Determine the (X, Y) coordinate at the center of the cell enclosing the given text.  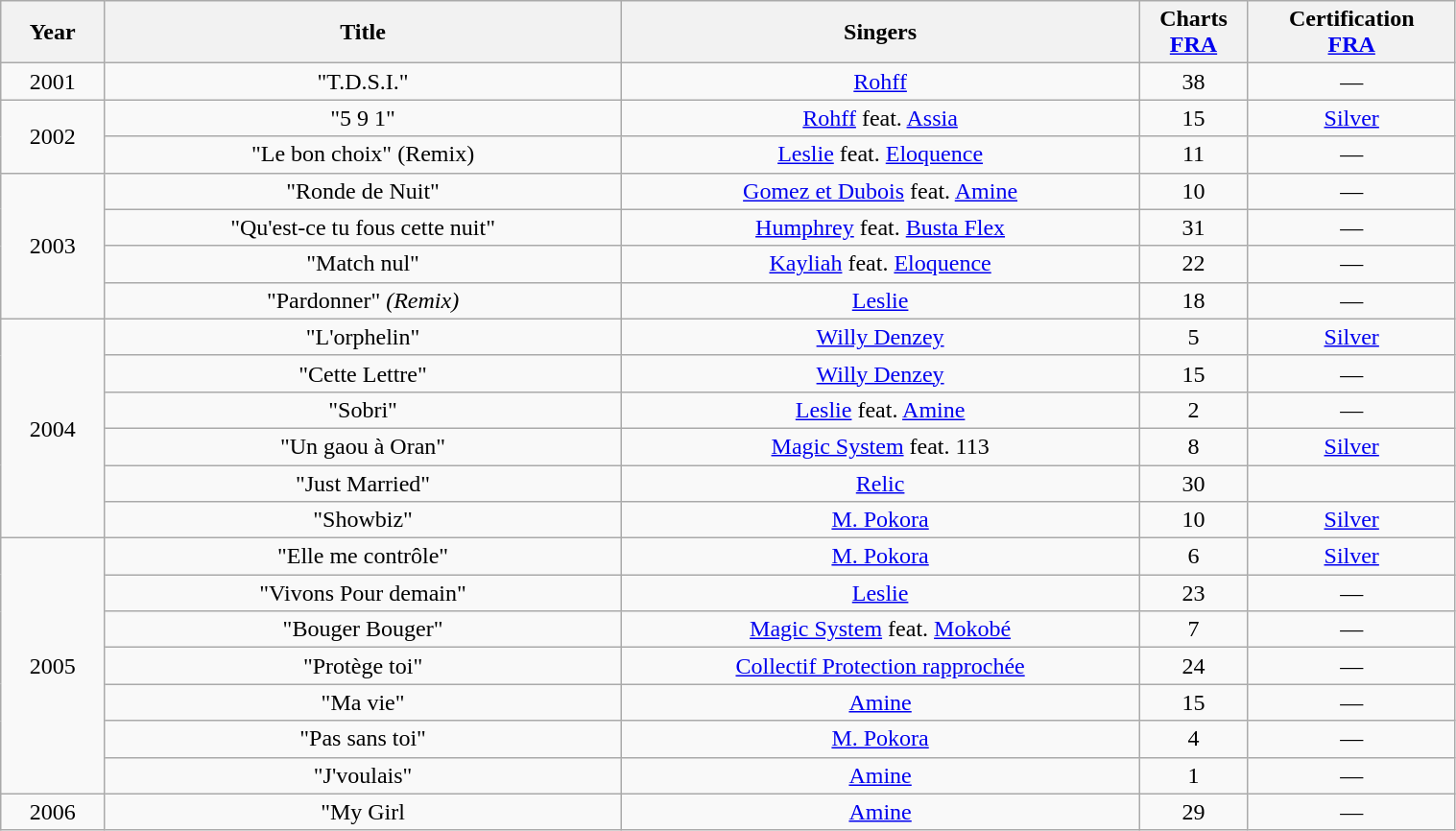
"Just Married" (363, 483)
2005 (53, 666)
"Ronde de Nuit" (363, 191)
31 (1194, 227)
Kayliah feat. Eloquence (881, 264)
Rohff feat. Assia (881, 118)
5 (1194, 337)
"My Girl (363, 812)
Magic System feat. Mokobé (881, 629)
"Protège toi" (363, 666)
Year (53, 33)
38 (1194, 82)
"Bouger Bouger" (363, 629)
"Cette Lettre" (363, 373)
23 (1194, 593)
Leslie feat. Amine (881, 410)
18 (1194, 300)
"J'voulais" (363, 775)
"Qu'est-ce tu fous cette nuit" (363, 227)
"Vivons Pour demain" (363, 593)
"Un gaou à Oran" (363, 446)
24 (1194, 666)
"Le bon choix" (Remix) (363, 154)
"Elle me contrôle" (363, 557)
"L'orphelin" (363, 337)
Relic (881, 483)
4 (1194, 739)
Singers (881, 33)
8 (1194, 446)
2 (1194, 410)
"Pas sans toi" (363, 739)
2002 (53, 136)
"Ma vie" (363, 702)
Leslie feat. Eloquence (881, 154)
1 (1194, 775)
7 (1194, 629)
"T.D.S.I." (363, 82)
Title (363, 33)
2006 (53, 812)
"5 9 1" (363, 118)
29 (1194, 812)
"Showbiz" (363, 520)
22 (1194, 264)
2004 (53, 428)
Humphrey feat. Busta Flex (881, 227)
"Match nul" (363, 264)
2003 (53, 246)
"Sobri" (363, 410)
CertificationFRA (1351, 33)
Gomez et Dubois feat. Amine (881, 191)
"Pardonner" (Remix) (363, 300)
Rohff (881, 82)
Magic System feat. 113 (881, 446)
6 (1194, 557)
ChartsFRA (1194, 33)
Collectif Protection rapprochée (881, 666)
30 (1194, 483)
2001 (53, 82)
11 (1194, 154)
